From the cell containing the given text, extract its center point as (X, Y) coordinate. 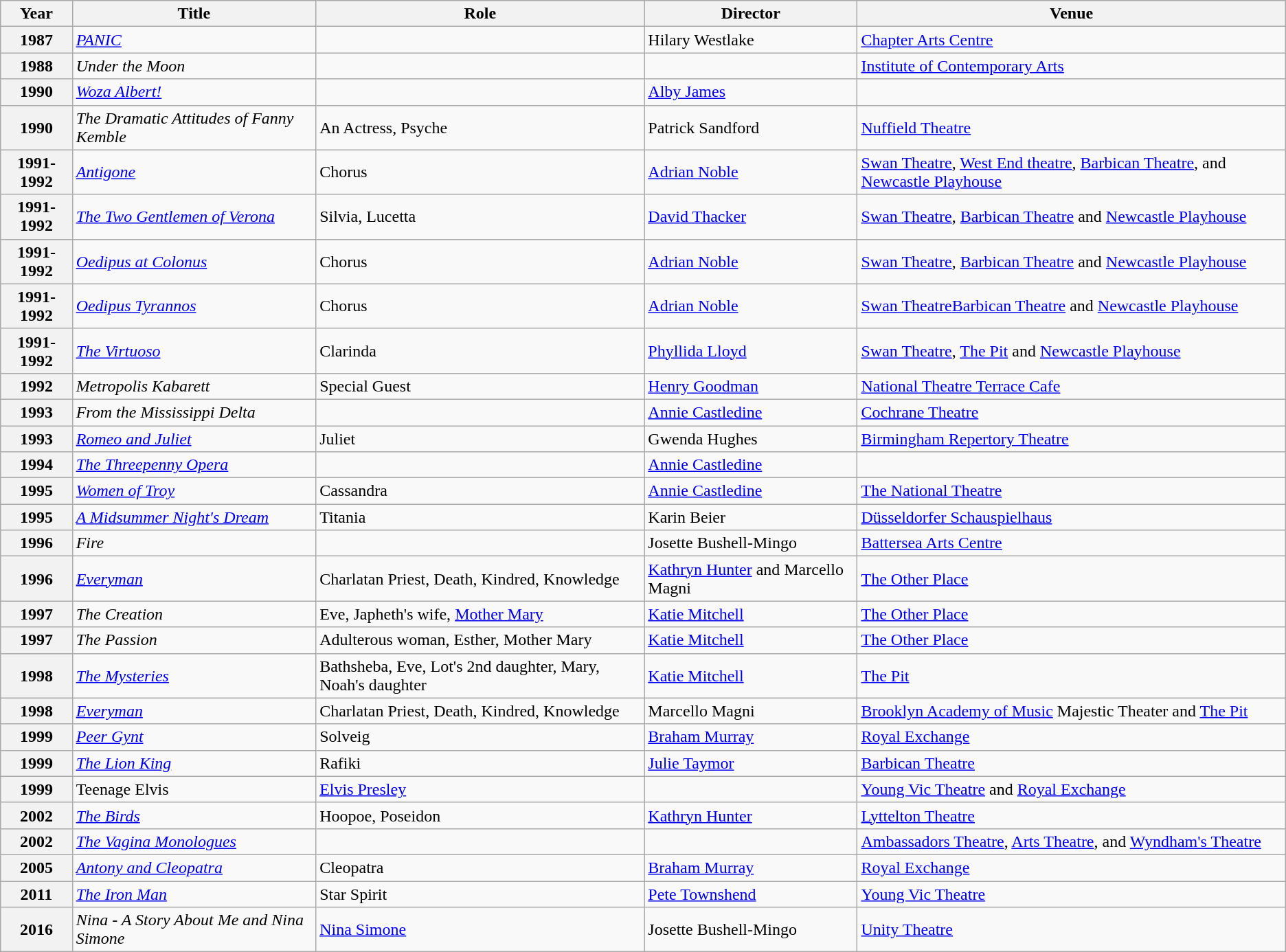
Pete Townshend (751, 894)
An Actress, Psyche (480, 128)
The Creation (194, 614)
The Two Gentlemen of Verona (194, 217)
Nina - A Story About Me and Nina Simone (194, 930)
The Birds (194, 815)
The Vagina Monologues (194, 841)
Young Vic Theatre (1072, 894)
2016 (36, 930)
Henry Goodman (751, 386)
Ambassadors Theatre, Arts Theatre, and Wyndham's Theatre (1072, 841)
Kathryn Hunter (751, 815)
Title (194, 14)
The Iron Man (194, 894)
Hoopoe, Poseidon (480, 815)
National Theatre Terrace Cafe (1072, 386)
Silvia, Lucetta (480, 217)
The Pit (1072, 676)
Marcello Magni (751, 711)
Karin Beier (751, 517)
PANIC (194, 40)
Swan Theatre, West End theatre, Barbican Theatre, and Newcastle Playhouse (1072, 172)
2011 (36, 894)
Under the Moon (194, 66)
Chapter Arts Centre (1072, 40)
1992 (36, 386)
Hilary Westlake (751, 40)
Venue (1072, 14)
Director (751, 14)
2005 (36, 868)
The Mysteries (194, 676)
David Thacker (751, 217)
Romeo and Juliet (194, 439)
Birmingham Repertory Theatre (1072, 439)
A Midsummer Night's Dream (194, 517)
Titania (480, 517)
Nuffield Theatre (1072, 128)
Patrick Sandford (751, 128)
Unity Theatre (1072, 930)
Clarinda (480, 350)
Barbican Theatre (1072, 763)
Phyllida Lloyd (751, 350)
Cochrane Theatre (1072, 412)
1994 (36, 465)
1988 (36, 66)
Special Guest (480, 386)
Institute of Contemporary Arts (1072, 66)
Gwenda Hughes (751, 439)
Antigone (194, 172)
Star Spirit (480, 894)
Teenage Elvis (194, 789)
The Threepenny Opera (194, 465)
Julie Taymor (751, 763)
Young Vic Theatre and Royal Exchange (1072, 789)
Oedipus Tyrannos (194, 306)
Eve, Japheth's wife, Mother Mary (480, 614)
Brooklyn Academy of Music Majestic Theater and The Pit (1072, 711)
Role (480, 14)
The Lion King (194, 763)
Alby James (751, 92)
Peer Gynt (194, 737)
From the Mississippi Delta (194, 412)
The Passion (194, 640)
Nina Simone (480, 930)
Battersea Arts Centre (1072, 543)
Fire (194, 543)
Swan Theatre, The Pit and Newcastle Playhouse (1072, 350)
The Virtuoso (194, 350)
Lyttelton Theatre (1072, 815)
Women of Troy (194, 491)
Antony and Cleopatra (194, 868)
1987 (36, 40)
Cassandra (480, 491)
Year (36, 14)
Bathsheba, Eve, Lot's 2nd daughter, Mary, Noah's daughter (480, 676)
Oedipus at Colonus (194, 261)
Elvis Presley (480, 789)
Swan TheatreBarbican Theatre and Newcastle Playhouse (1072, 306)
Juliet (480, 439)
Woza Albert! (194, 92)
Metropolis Kabarett (194, 386)
The Dramatic Attitudes of Fanny Kemble (194, 128)
Solveig (480, 737)
Adulterous woman, Esther, Mother Mary (480, 640)
Rafiki (480, 763)
The National Theatre (1072, 491)
Düsseldorfer Schauspielhaus (1072, 517)
Cleopatra (480, 868)
Kathryn Hunter and Marcello Magni (751, 578)
